Locate the cell with the specified text and output its [X, Y] center coordinate. 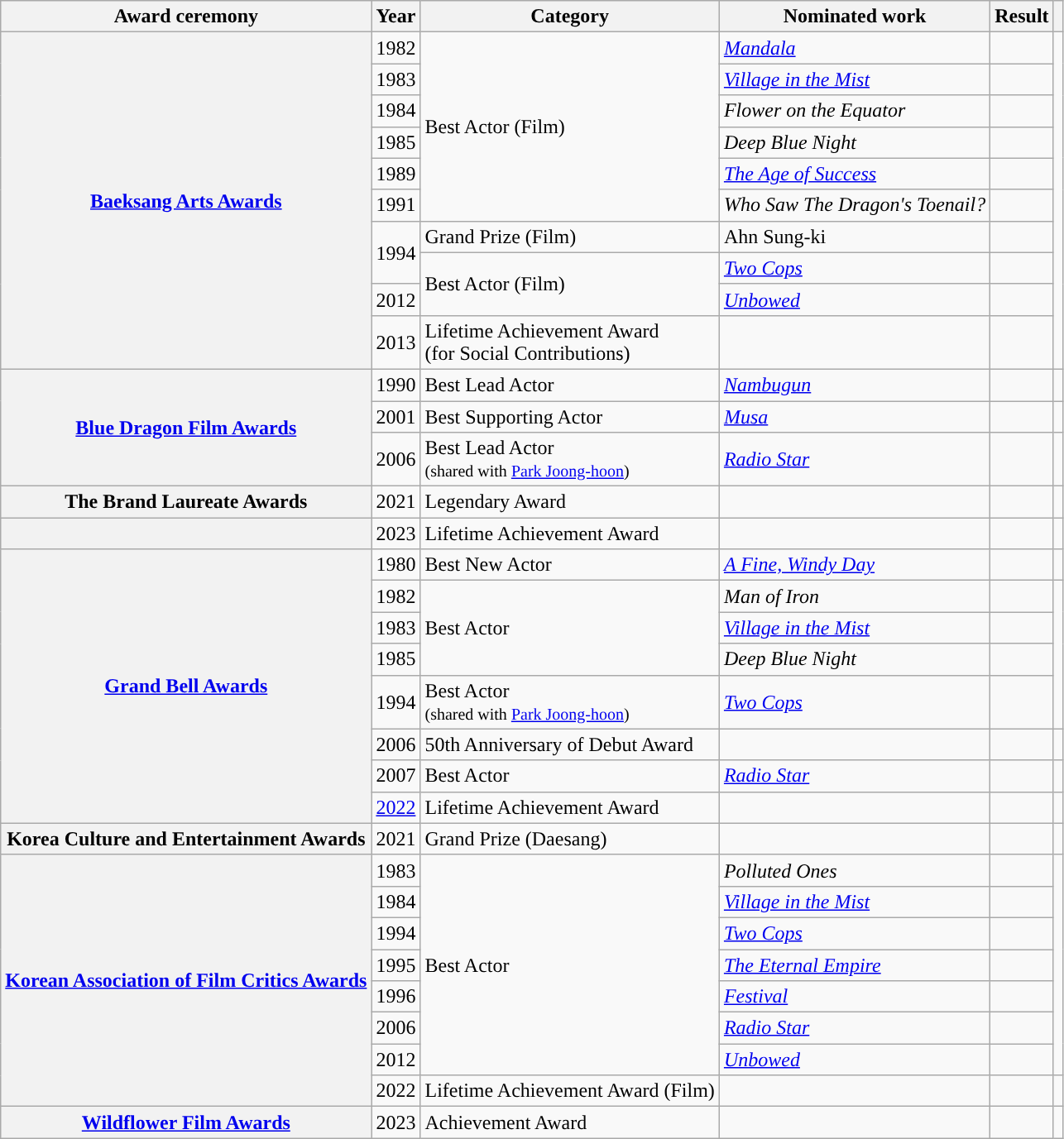
1995 [395, 965]
Grand Prize (Daesang) [569, 839]
2013 [395, 342]
Best Actor(shared with Park Joong-hoon) [569, 701]
1980 [395, 565]
Ahn Sung-ki [854, 237]
Nambugun [854, 385]
Baeksang Arts Awards [186, 201]
Best Lead Actor(shared with Park Joong-hoon) [569, 460]
50th Anniversary of Debut Award [569, 744]
2001 [395, 416]
Mandala [854, 48]
Best New Actor [569, 565]
Flower on the Equator [854, 111]
Korea Culture and Entertainment Awards [186, 839]
2007 [395, 776]
Festival [854, 997]
Polluted Ones [854, 870]
Legendary Award [569, 502]
1996 [395, 997]
The Brand Laureate Awards [186, 502]
Musa [854, 416]
Nominated work [854, 17]
Category [569, 17]
Grand Prize (Film) [569, 237]
Result [1022, 17]
Wildflower Film Awards [186, 1122]
1989 [395, 174]
Award ceremony [186, 17]
The Eternal Empire [854, 965]
Grand Bell Awards [186, 687]
Who Saw The Dragon's Toenail? [854, 205]
The Age of Success [854, 174]
Man of Iron [854, 596]
Lifetime Achievement Award (Film) [569, 1091]
Achievement Award [569, 1122]
Blue Dragon Film Awards [186, 427]
A Fine, Windy Day [854, 565]
1990 [395, 385]
Best Lead Actor [569, 385]
Lifetime Achievement Award(for Social Contributions) [569, 342]
1991 [395, 205]
Korean Association of Film Critics Awards [186, 980]
Year [395, 17]
Best Supporting Actor [569, 416]
